Return the (X, Y) coordinate for the center point of the cell that contains the specified text.  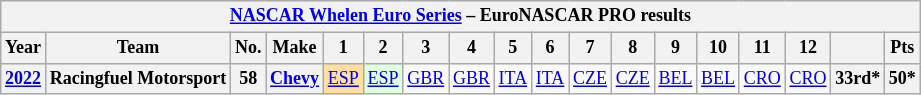
Team (138, 48)
12 (808, 48)
10 (718, 48)
1 (343, 48)
Year (24, 48)
8 (632, 48)
4 (472, 48)
Pts (902, 48)
2022 (24, 78)
6 (550, 48)
No. (248, 48)
50* (902, 78)
3 (426, 48)
Make (295, 48)
58 (248, 78)
NASCAR Whelen Euro Series – EuroNASCAR PRO results (460, 16)
5 (512, 48)
33rd* (858, 78)
Chevy (295, 78)
11 (762, 48)
2 (383, 48)
7 (590, 48)
9 (676, 48)
Racingfuel Motorsport (138, 78)
